Detect which cell encompasses the target text, then output its (X, Y) center coordinate. 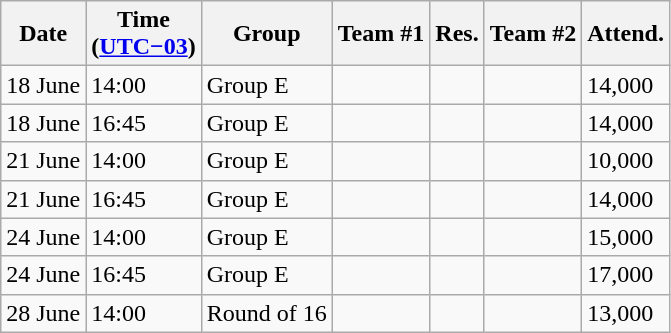
Team #1 (381, 34)
10,000 (626, 161)
Date (44, 34)
Time (UTC−03) (144, 34)
28 June (44, 313)
Attend. (626, 34)
Team #2 (533, 34)
15,000 (626, 237)
Res. (457, 34)
13,000 (626, 313)
Round of 16 (266, 313)
17,000 (626, 275)
Group (266, 34)
